Provide the (X, Y) coordinate of the cell's center where the given text is located.  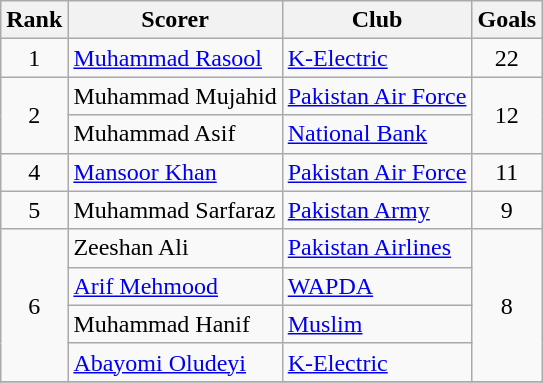
Muhammad Mujahid (175, 96)
Rank (34, 20)
Muhammad Rasool (175, 58)
Club (377, 20)
11 (507, 172)
Pakistan Airlines (377, 248)
Muhammad Sarfaraz (175, 210)
Zeeshan Ali (175, 248)
Pakistan Army (377, 210)
Abayomi Oludeyi (175, 362)
4 (34, 172)
Muhammad Asif (175, 134)
Muslim (377, 324)
Goals (507, 20)
9 (507, 210)
12 (507, 115)
5 (34, 210)
WAPDA (377, 286)
Arif Mehmood (175, 286)
Mansoor Khan (175, 172)
22 (507, 58)
Scorer (175, 20)
8 (507, 305)
6 (34, 305)
National Bank (377, 134)
Muhammad Hanif (175, 324)
1 (34, 58)
2 (34, 115)
